Return [x, y] of the center of cell containing provided text 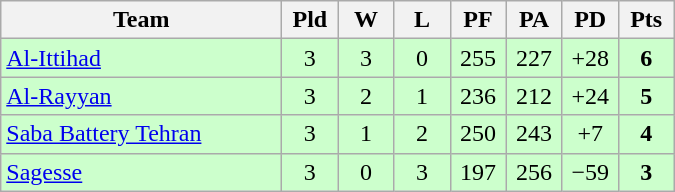
Team [142, 20]
5 [646, 96]
Pts [646, 20]
212 [534, 96]
PF [478, 20]
+24 [590, 96]
236 [478, 96]
6 [646, 58]
197 [478, 172]
W [366, 20]
PA [534, 20]
PD [590, 20]
+7 [590, 134]
Al-Ittihad [142, 58]
256 [534, 172]
Saba Battery Tehran [142, 134]
Al-Rayyan [142, 96]
4 [646, 134]
250 [478, 134]
243 [534, 134]
−59 [590, 172]
L [422, 20]
Pld [310, 20]
227 [534, 58]
+28 [590, 58]
Sagesse [142, 172]
255 [478, 58]
